Search for the cell housing the specified text and yield its (X, Y) center coordinate. 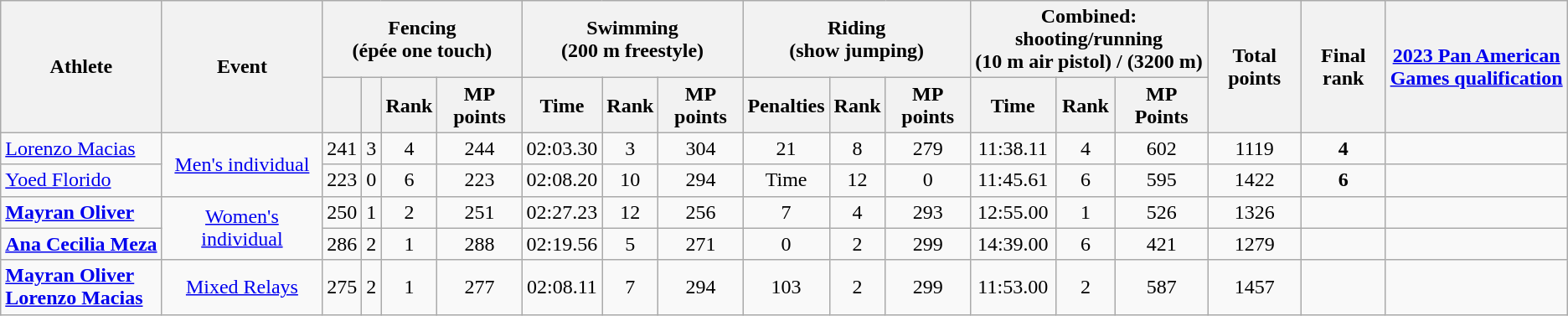
288 (479, 244)
587 (1162, 287)
14:39.00 (1013, 244)
1422 (1255, 180)
Yoed Florido (81, 180)
Swimming(200 m freestyle) (632, 39)
02:19.56 (562, 244)
421 (1162, 244)
Lorenzo Macias (81, 148)
1119 (1255, 148)
11:45.61 (1013, 180)
241 (342, 148)
8 (858, 148)
1279 (1255, 244)
1326 (1255, 212)
275 (342, 287)
244 (479, 148)
Riding(show jumping) (856, 39)
11:53.00 (1013, 287)
MP Points (1162, 106)
602 (1162, 148)
256 (700, 212)
12:55.00 (1013, 212)
10 (630, 180)
Fencing(épée one touch) (422, 39)
304 (700, 148)
02:08.11 (562, 287)
526 (1162, 212)
11:38.11 (1013, 148)
Event (242, 67)
595 (1162, 180)
Total points (1255, 67)
250 (342, 212)
5 (630, 244)
Men's individual (242, 164)
Combined: shooting/running(10 m air pistol) / (3200 m) (1089, 39)
251 (479, 212)
271 (700, 244)
Mixed Relays (242, 287)
02:08.20 (562, 180)
Mayran Oliver (81, 212)
277 (479, 287)
293 (928, 212)
1457 (1255, 287)
2023 Pan American Games qualification (1476, 67)
Athlete (81, 67)
21 (786, 148)
Final rank (1344, 67)
02:03.30 (562, 148)
02:27.23 (562, 212)
Ana Cecilia Meza (81, 244)
286 (342, 244)
Women's individual (242, 228)
Penalties (786, 106)
103 (786, 287)
Mayran OliverLorenzo Macias (81, 287)
279 (928, 148)
